Locate the cell with the specified text and output its (x, y) center coordinate. 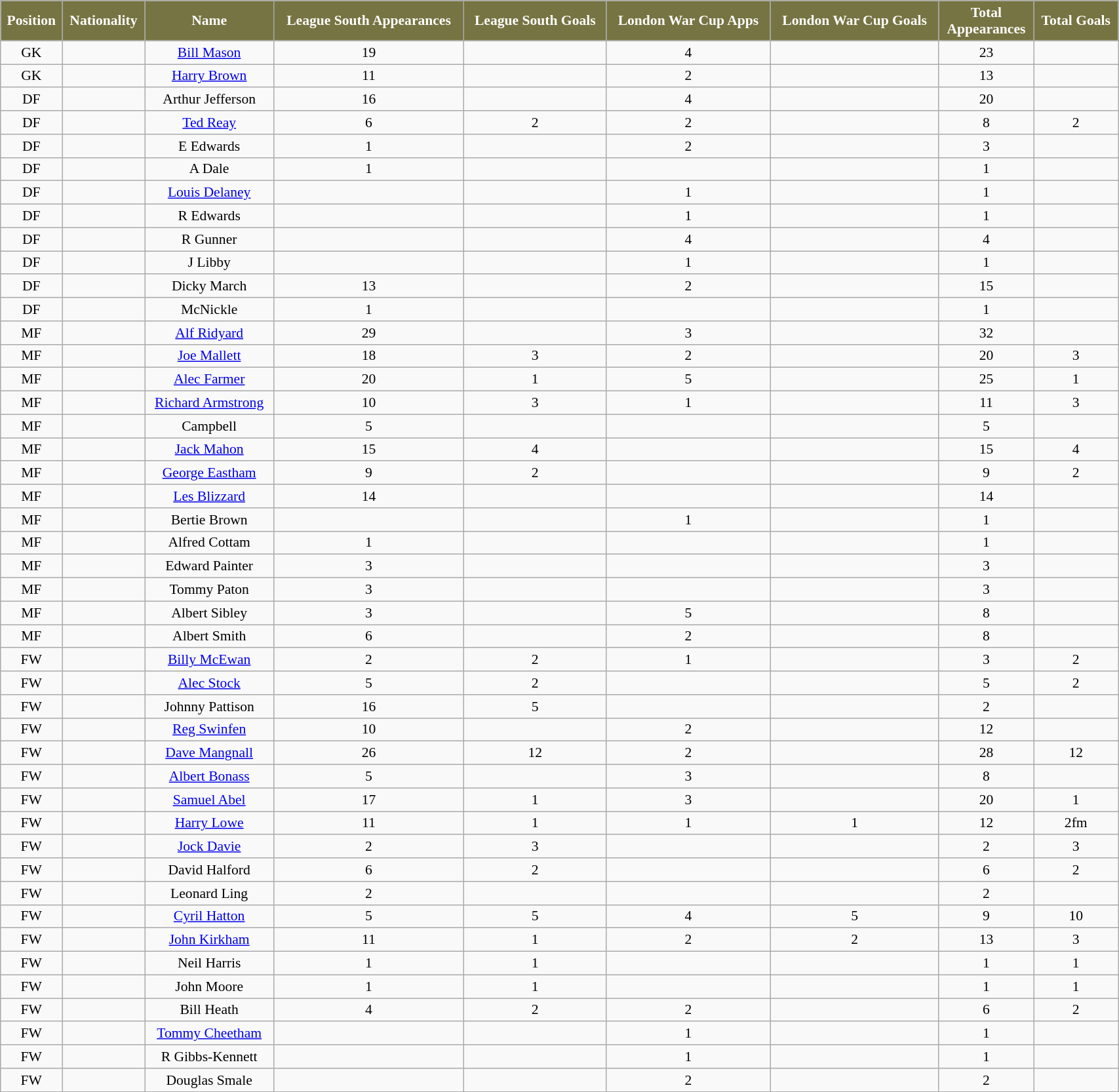
Jack Mahon (209, 450)
Edward Painter (209, 566)
Bill Mason (209, 52)
Name (209, 21)
John Moore (209, 986)
David Halford (209, 870)
Dave Mangnall (209, 753)
Dicky March (209, 286)
TotalAppearances (986, 21)
League South Goals (535, 21)
23 (986, 52)
R Gunner (209, 239)
Les Blizzard (209, 496)
R Edwards (209, 216)
Cyril Hatton (209, 916)
Jock Davie (209, 847)
George Eastham (209, 473)
Harry Lowe (209, 823)
2fm (1076, 823)
Billy McEwan (209, 660)
McNickle (209, 309)
Arthur Jefferson (209, 100)
Alf Ridyard (209, 333)
Total Goals (1076, 21)
Richard Armstrong (209, 403)
E Edwards (209, 146)
A Dale (209, 169)
Nationality (104, 21)
Albert Sibley (209, 613)
Bertie Brown (209, 520)
Leonard Ling (209, 893)
London War Cup Apps (688, 21)
R Gibbs-Kennett (209, 1057)
John Kirkham (209, 940)
Tommy Cheetham (209, 1034)
Harry Brown (209, 76)
Bill Heath (209, 1010)
25 (986, 380)
League South Appearances (368, 21)
18 (368, 356)
London War Cup Goals (855, 21)
J Libby (209, 263)
Albert Smith (209, 636)
32 (986, 333)
19 (368, 52)
Tommy Paton (209, 590)
Joe Mallett (209, 356)
Alfred Cottam (209, 543)
Alec Stock (209, 683)
Albert Bonass (209, 777)
17 (368, 800)
Johnny Pattison (209, 707)
Campbell (209, 426)
Louis Delaney (209, 193)
Samuel Abel (209, 800)
Ted Reay (209, 123)
28 (986, 753)
Douglas Smale (209, 1080)
26 (368, 753)
Reg Swinfen (209, 730)
Position (31, 21)
29 (368, 333)
Alec Farmer (209, 380)
Neil Harris (209, 964)
